Determine the [x, y] coordinate at the center of the cell enclosing the given text.  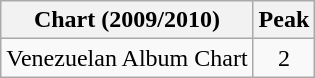
2 [284, 58]
Venezuelan Album Chart [127, 58]
Peak [284, 20]
Chart (2009/2010) [127, 20]
